Capture the cell that displays the provided text and extract its [x, y] central coordinate. 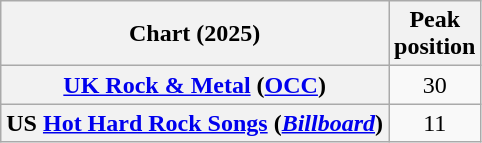
US Hot Hard Rock Songs (Billboard) [195, 123]
Peakposition [435, 34]
30 [435, 85]
Chart (2025) [195, 34]
UK Rock & Metal (OCC) [195, 85]
11 [435, 123]
